For the text-containing cell, return its midpoint in (x, y) coordinate format. 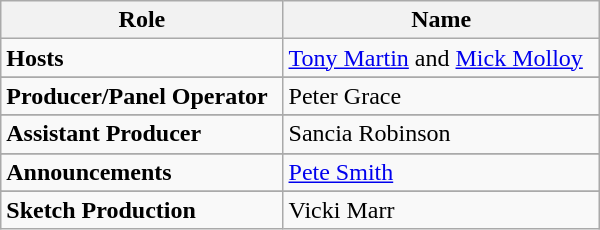
Pete Smith (441, 172)
Peter Grace (441, 96)
Producer/Panel Operator (142, 96)
Role (142, 20)
Name (441, 20)
Sketch Production (142, 210)
Hosts (142, 58)
Assistant Producer (142, 134)
Announcements (142, 172)
Tony Martin and Mick Molloy (441, 58)
Vicki Marr (441, 210)
Sancia Robinson (441, 134)
